Detect which cell encompasses the target text, then output its [x, y] center coordinate. 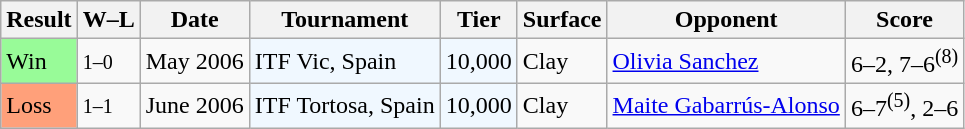
6–7(5), 2–6 [904, 106]
1–0 [108, 62]
June 2006 [194, 106]
Win [39, 62]
Tier [478, 20]
6–2, 7–6(8) [904, 62]
ITF Tortosa, Spain [344, 106]
Olivia Sanchez [726, 62]
1–1 [108, 106]
May 2006 [194, 62]
Score [904, 20]
Tournament [344, 20]
Result [39, 20]
W–L [108, 20]
Loss [39, 106]
ITF Vic, Spain [344, 62]
Date [194, 20]
Surface [562, 20]
Opponent [726, 20]
Maite Gabarrús-Alonso [726, 106]
